Capture the cell that displays the provided text and extract its [x, y] central coordinate. 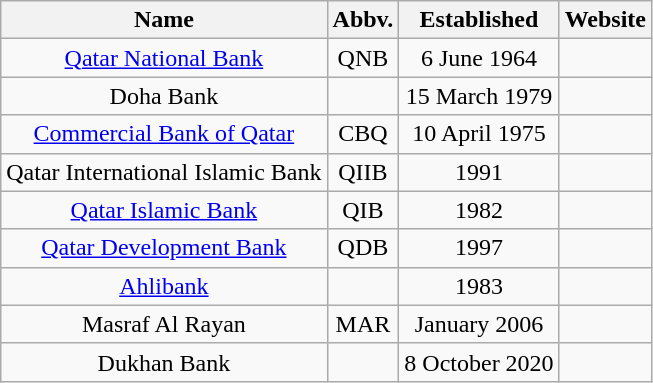
Qatar Islamic Bank [164, 210]
Commercial Bank of Qatar [164, 134]
6 June 1964 [479, 58]
CBQ [363, 134]
1997 [479, 248]
Masraf Al Rayan [164, 324]
Name [164, 20]
QIB [363, 210]
Website [605, 20]
Qatar National Bank [164, 58]
Abbv. [363, 20]
Established [479, 20]
Qatar Development Bank [164, 248]
Qatar International Islamic Bank [164, 172]
1982 [479, 210]
QIIB [363, 172]
1991 [479, 172]
Dukhan Bank [164, 362]
8 October 2020 [479, 362]
January 2006 [479, 324]
Ahlibank [164, 286]
Doha Bank [164, 96]
15 March 1979 [479, 96]
QNB [363, 58]
1983 [479, 286]
MAR [363, 324]
QDB [363, 248]
10 April 1975 [479, 134]
